Extract the (X, Y) coordinate from the center of the cell holding the provided text.  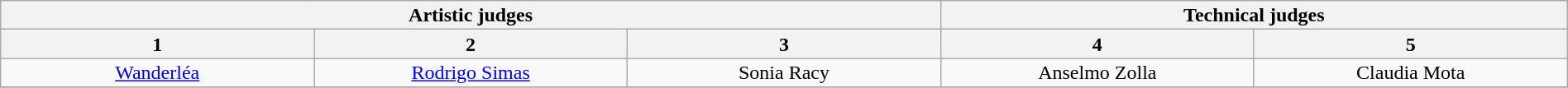
Technical judges (1254, 15)
1 (157, 44)
3 (784, 44)
5 (1411, 44)
4 (1097, 44)
Rodrigo Simas (471, 72)
2 (471, 44)
Artistic judges (471, 15)
Anselmo Zolla (1097, 72)
Claudia Mota (1411, 72)
Sonia Racy (784, 72)
Wanderléa (157, 72)
